Output the (X, Y) coordinate of the center of the cell containing the given text.  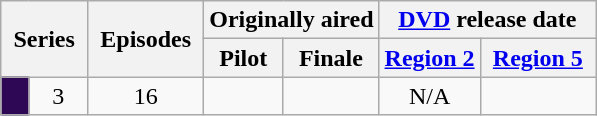
DVD release date (488, 20)
Series (44, 39)
N/A (430, 96)
Episodes (146, 39)
16 (146, 96)
Region 2 (430, 58)
Originally aired (292, 20)
Region 5 (538, 58)
Pilot (244, 58)
Finale (331, 58)
3 (58, 96)
